Detect which cell encompasses the target text, then output its [X, Y] center coordinate. 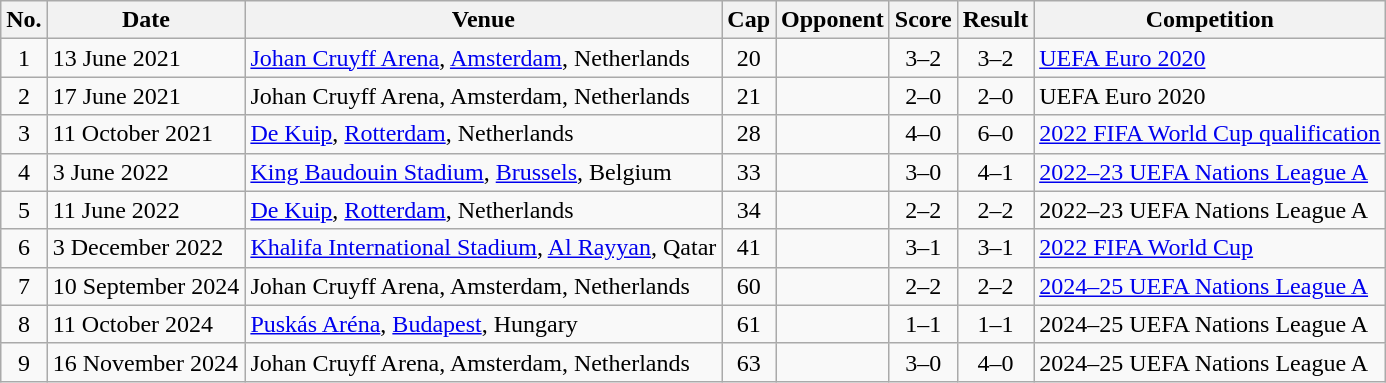
Result [995, 20]
2022 FIFA World Cup [1210, 248]
11 June 2022 [146, 210]
3 December 2022 [146, 248]
63 [749, 362]
8 [24, 324]
4–1 [995, 172]
2022 FIFA World Cup qualification [1210, 134]
Date [146, 20]
9 [24, 362]
10 September 2024 [146, 286]
11 October 2024 [146, 324]
Score [923, 20]
Opponent [833, 20]
11 October 2021 [146, 134]
60 [749, 286]
No. [24, 20]
2 [24, 96]
16 November 2024 [146, 362]
21 [749, 96]
Venue [484, 20]
Khalifa International Stadium, Al Rayyan, Qatar [484, 248]
61 [749, 324]
6–0 [995, 134]
Competition [1210, 20]
7 [24, 286]
Cap [749, 20]
4 [24, 172]
20 [749, 58]
5 [24, 210]
3 June 2022 [146, 172]
Puskás Aréna, Budapest, Hungary [484, 324]
41 [749, 248]
13 June 2021 [146, 58]
34 [749, 210]
33 [749, 172]
King Baudouin Stadium, Brussels, Belgium [484, 172]
17 June 2021 [146, 96]
6 [24, 248]
3 [24, 134]
1 [24, 58]
28 [749, 134]
